Locate the cell with the specified text and output its [x, y] center coordinate. 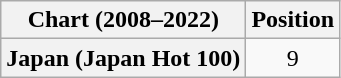
Japan (Japan Hot 100) [124, 58]
9 [293, 58]
Position [293, 20]
Chart (2008–2022) [124, 20]
